For the text-containing cell, return its midpoint in [X, Y] coordinate format. 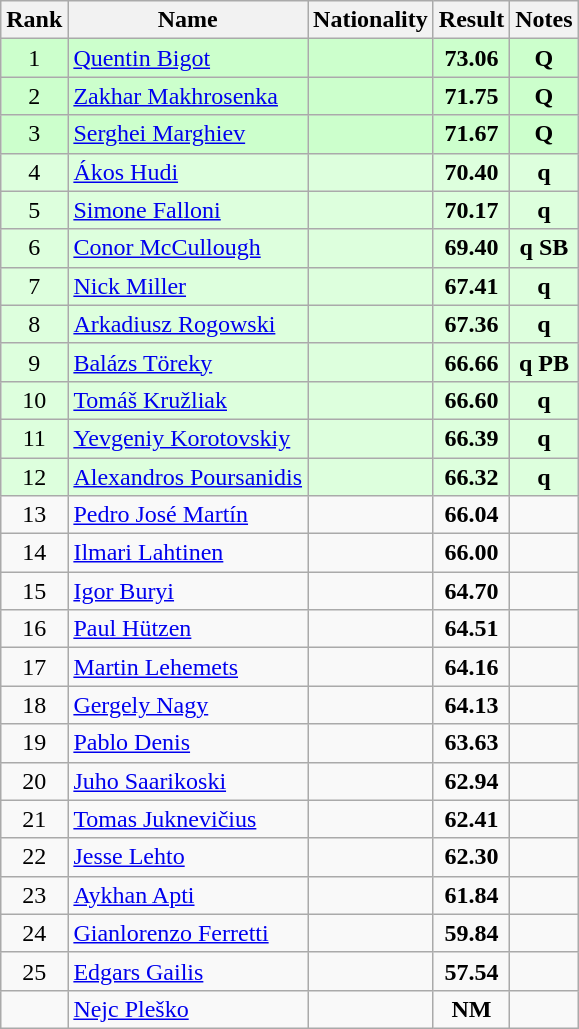
Igor Buryi [188, 591]
Paul Hützen [188, 629]
61.84 [471, 895]
71.75 [471, 96]
64.70 [471, 591]
Name [188, 20]
66.04 [471, 515]
Nick Miller [188, 286]
70.40 [471, 172]
1 [34, 58]
19 [34, 743]
69.40 [471, 248]
q SB [544, 248]
4 [34, 172]
Conor McCullough [188, 248]
Serghei Marghiev [188, 134]
6 [34, 248]
20 [34, 781]
Ilmari Lahtinen [188, 553]
13 [34, 515]
Result [471, 20]
Quentin Bigot [188, 58]
Simone Falloni [188, 210]
3 [34, 134]
23 [34, 895]
Rank [34, 20]
62.30 [471, 857]
66.32 [471, 477]
Nationality [371, 20]
7 [34, 286]
16 [34, 629]
Gergely Nagy [188, 705]
Pedro José Martín [188, 515]
64.16 [471, 667]
57.54 [471, 971]
Tomas Juknevičius [188, 819]
Jesse Lehto [188, 857]
66.39 [471, 438]
66.66 [471, 362]
Gianlorenzo Ferretti [188, 933]
12 [34, 477]
24 [34, 933]
73.06 [471, 58]
q PB [544, 362]
8 [34, 324]
Arkadiusz Rogowski [188, 324]
Balázs Töreky [188, 362]
Pablo Denis [188, 743]
59.84 [471, 933]
67.36 [471, 324]
67.41 [471, 286]
Aykhan Apti [188, 895]
10 [34, 400]
14 [34, 553]
Edgars Gailis [188, 971]
Tomáš Kružliak [188, 400]
15 [34, 591]
21 [34, 819]
17 [34, 667]
Nejc Pleško [188, 1009]
66.60 [471, 400]
64.51 [471, 629]
Yevgeniy Korotovskiy [188, 438]
71.67 [471, 134]
Martin Lehemets [188, 667]
64.13 [471, 705]
Ákos Hudi [188, 172]
5 [34, 210]
25 [34, 971]
63.63 [471, 743]
11 [34, 438]
Notes [544, 20]
62.41 [471, 819]
22 [34, 857]
70.17 [471, 210]
Juho Saarikoski [188, 781]
66.00 [471, 553]
62.94 [471, 781]
18 [34, 705]
9 [34, 362]
NM [471, 1009]
Alexandros Poursanidis [188, 477]
2 [34, 96]
Zakhar Makhrosenka [188, 96]
